Pinpoint the cell where the given text exists, returning its [X, Y] midpoint coordinate. 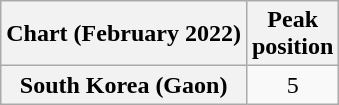
Chart (February 2022) [124, 34]
5 [292, 85]
South Korea (Gaon) [124, 85]
Peakposition [292, 34]
